Scan for the cell matching the given text and deliver its [X, Y] coordinate at center. 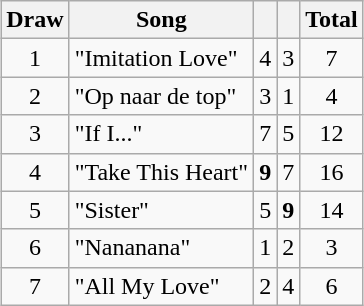
16 [332, 172]
"Take This Heart" [161, 172]
"Imitation Love" [161, 58]
12 [332, 134]
"If I..." [161, 134]
"All My Love" [161, 286]
Song [161, 20]
"Nananana" [161, 248]
"Sister" [161, 210]
Draw [35, 20]
14 [332, 210]
"Op naar de top" [161, 96]
Total [332, 20]
